Extract the [X, Y] coordinate from the center of the cell holding the provided text.  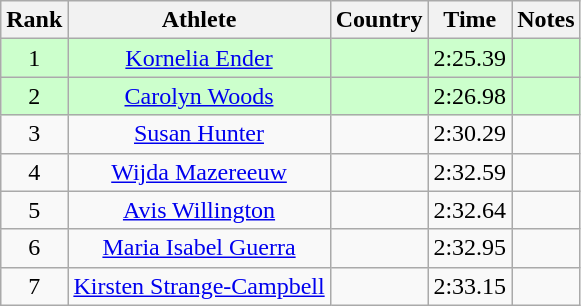
2:32.64 [470, 210]
Kirsten Strange-Campbell [199, 286]
Avis Willington [199, 210]
Country [379, 20]
2:33.15 [470, 286]
2:32.95 [470, 248]
Rank [34, 20]
2:26.98 [470, 96]
2:32.59 [470, 172]
7 [34, 286]
Time [470, 20]
2:25.39 [470, 58]
1 [34, 58]
3 [34, 134]
Notes [546, 20]
2 [34, 96]
Carolyn Woods [199, 96]
6 [34, 248]
Susan Hunter [199, 134]
Kornelia Ender [199, 58]
Maria Isabel Guerra [199, 248]
Athlete [199, 20]
2:30.29 [470, 134]
5 [34, 210]
Wijda Mazereeuw [199, 172]
4 [34, 172]
